Output the [X, Y] coordinate of the center of the cell containing the given text.  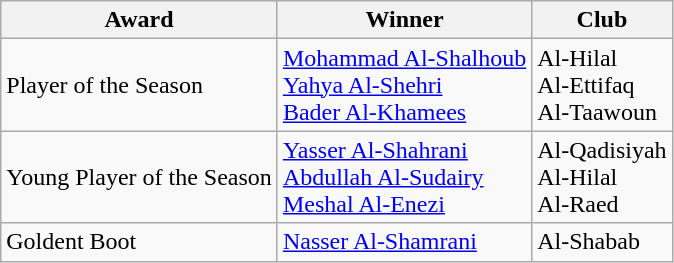
Player of the Season [140, 85]
Winner [404, 20]
Mohammad Al-Shalhoub Yahya Al-Shehri Bader Al-Khamees [404, 85]
Yasser Al-Shahrani Abdullah Al-Sudairy Meshal Al-Enezi [404, 177]
Club [602, 20]
Al-Shabab [602, 242]
Nasser Al-Shamrani [404, 242]
Goldent Boot [140, 242]
Award [140, 20]
Al-HilalAl-EttifaqAl-Taawoun [602, 85]
Young Player of the Season [140, 177]
Al-QadisiyahAl-HilalAl-Raed [602, 177]
